Find where the given text appears and provide that cell's center as (X, Y) coordinate. 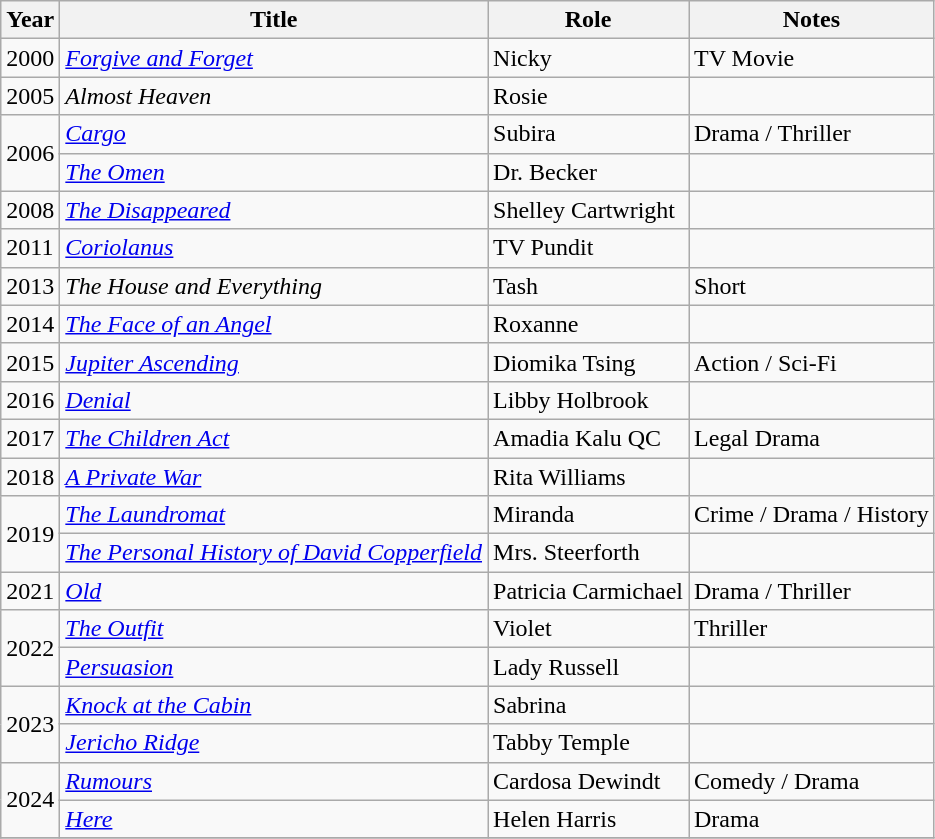
Almost Heaven (274, 96)
Mrs. Steerforth (588, 553)
Patricia Carmichael (588, 591)
2011 (30, 248)
Nicky (588, 58)
The Outfit (274, 629)
2000 (30, 58)
Thriller (811, 629)
2024 (30, 800)
2023 (30, 724)
TV Movie (811, 58)
Violet (588, 629)
Libby Holbrook (588, 400)
2006 (30, 153)
2005 (30, 96)
The Disappeared (274, 210)
Tabby Temple (588, 743)
2014 (30, 324)
Coriolanus (274, 248)
Here (274, 819)
Subira (588, 134)
Short (811, 286)
Tash (588, 286)
Rumours (274, 781)
Legal Drama (811, 438)
The Omen (274, 172)
2008 (30, 210)
Forgive and Forget (274, 58)
Cargo (274, 134)
Denial (274, 400)
The House and Everything (274, 286)
Drama (811, 819)
2019 (30, 534)
Roxanne (588, 324)
Sabrina (588, 705)
The Laundromat (274, 515)
The Face of an Angel (274, 324)
2021 (30, 591)
A Private War (274, 477)
2015 (30, 362)
2018 (30, 477)
The Personal History of David Copperfield (274, 553)
Miranda (588, 515)
Cardosa Dewindt (588, 781)
The Children Act (274, 438)
Persuasion (274, 667)
Role (588, 20)
Notes (811, 20)
Old (274, 591)
Lady Russell (588, 667)
Amadia Kalu QC (588, 438)
TV Pundit (588, 248)
Title (274, 20)
Rita Williams (588, 477)
Year (30, 20)
Action / Sci-Fi (811, 362)
Diomika Tsing (588, 362)
2022 (30, 648)
2016 (30, 400)
Shelley Cartwright (588, 210)
Rosie (588, 96)
2013 (30, 286)
2017 (30, 438)
Comedy / Drama (811, 781)
Dr. Becker (588, 172)
Jericho Ridge (274, 743)
Jupiter Ascending (274, 362)
Knock at the Cabin (274, 705)
Helen Harris (588, 819)
Crime / Drama / History (811, 515)
